From the cell containing the given text, extract its center point as [X, Y] coordinate. 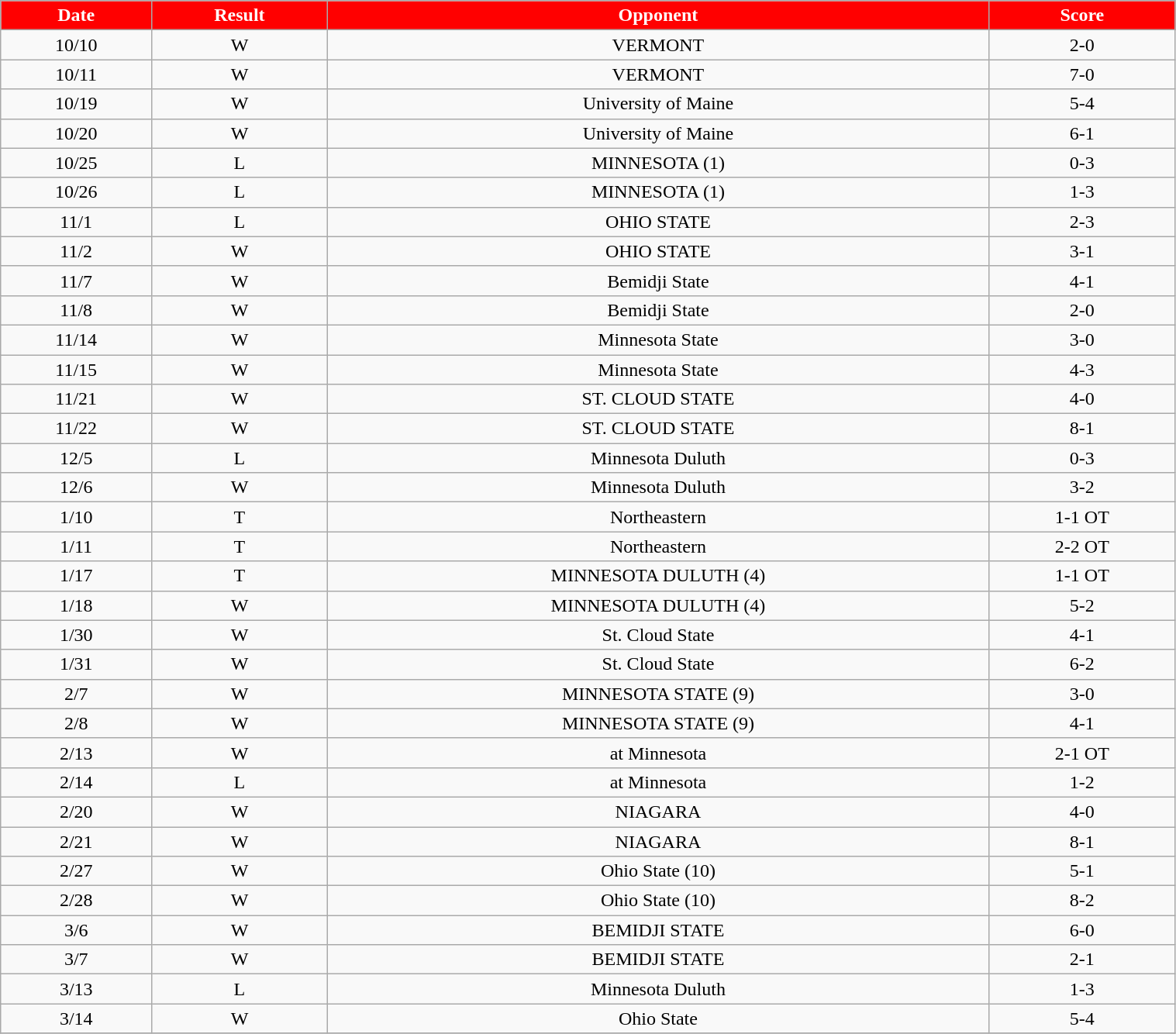
2/28 [76, 901]
10/25 [76, 163]
12/5 [76, 458]
11/7 [76, 281]
2/8 [76, 723]
1-2 [1082, 782]
4-3 [1082, 370]
5-2 [1082, 605]
5-1 [1082, 871]
Date [76, 16]
2-3 [1082, 222]
2-2 OT [1082, 546]
11/2 [76, 251]
1/31 [76, 664]
Score [1082, 16]
2/7 [76, 694]
2/21 [76, 841]
1/10 [76, 517]
11/8 [76, 310]
Result [240, 16]
3-2 [1082, 488]
2/13 [76, 753]
2-1 [1082, 960]
3/6 [76, 930]
8-2 [1082, 901]
11/14 [76, 339]
6-0 [1082, 930]
10/26 [76, 192]
11/1 [76, 222]
11/15 [76, 370]
10/11 [76, 74]
12/6 [76, 488]
3/13 [76, 989]
11/21 [76, 399]
3-1 [1082, 251]
10/19 [76, 104]
2/27 [76, 871]
10/10 [76, 45]
1/17 [76, 576]
1/18 [76, 605]
3/7 [76, 960]
2/20 [76, 812]
Ohio State [657, 1018]
6-1 [1082, 133]
Opponent [657, 16]
1/11 [76, 546]
11/22 [76, 429]
2/14 [76, 782]
1/30 [76, 635]
7-0 [1082, 74]
6-2 [1082, 664]
2-1 OT [1082, 753]
10/20 [76, 133]
3/14 [76, 1018]
